Return the (X, Y) coordinate for the center point of the cell that contains the specified text.  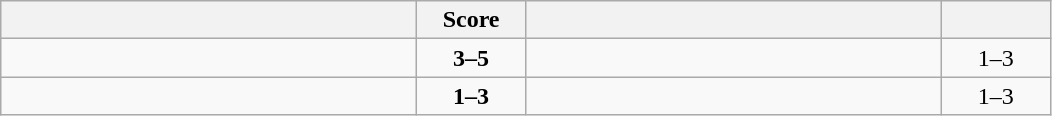
Score (472, 20)
3–5 (472, 58)
